Search for the cell housing the specified text and yield its [x, y] center coordinate. 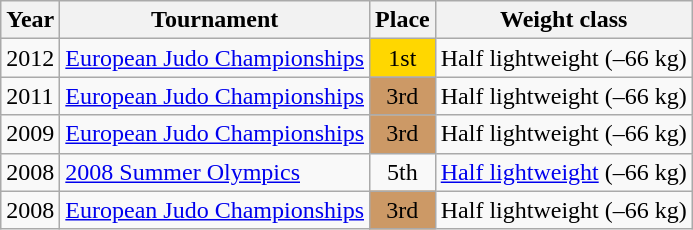
Year [30, 20]
2011 [30, 96]
5th [403, 172]
Weight class [564, 20]
2009 [30, 134]
Tournament [215, 20]
2012 [30, 58]
2008 Summer Olympics [215, 172]
Place [403, 20]
1st [403, 58]
